Locate the cell with the specified text and output its [X, Y] center coordinate. 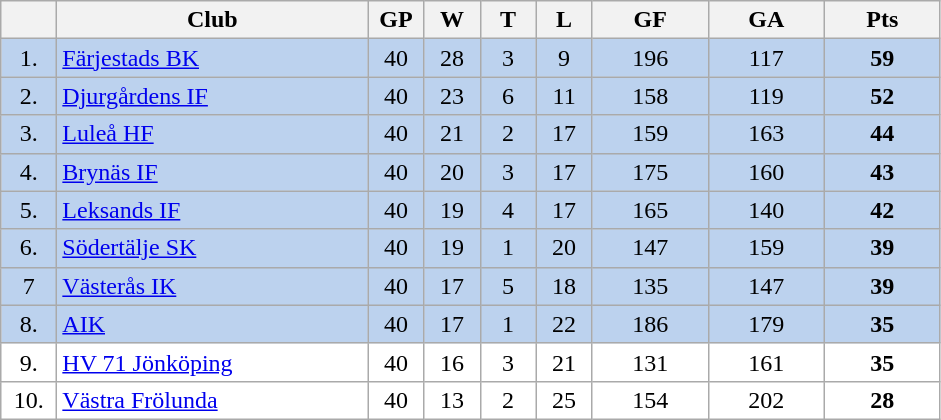
L [564, 20]
Djurgårdens IF [212, 96]
42 [882, 210]
25 [564, 400]
GF [650, 20]
4. [29, 172]
2. [29, 96]
13 [452, 400]
158 [650, 96]
GA [766, 20]
HV 71 Jönköping [212, 362]
Pts [882, 20]
6. [29, 248]
186 [650, 324]
8. [29, 324]
10. [29, 400]
Club [212, 20]
6 [508, 96]
165 [650, 210]
Västerås IK [212, 286]
119 [766, 96]
Luleå HF [212, 134]
179 [766, 324]
Färjestads BK [212, 58]
7 [29, 286]
135 [650, 286]
43 [882, 172]
131 [650, 362]
161 [766, 362]
Brynäs IF [212, 172]
5 [508, 286]
Västra Frölunda [212, 400]
5. [29, 210]
Södertälje SK [212, 248]
175 [650, 172]
4 [508, 210]
9. [29, 362]
11 [564, 96]
18 [564, 286]
9 [564, 58]
59 [882, 58]
117 [766, 58]
202 [766, 400]
160 [766, 172]
154 [650, 400]
163 [766, 134]
3. [29, 134]
AIK [212, 324]
44 [882, 134]
GP [396, 20]
1. [29, 58]
T [508, 20]
W [452, 20]
23 [452, 96]
52 [882, 96]
22 [564, 324]
16 [452, 362]
Leksands IF [212, 210]
196 [650, 58]
140 [766, 210]
